Find where the given text appears and provide that cell's center as (X, Y) coordinate. 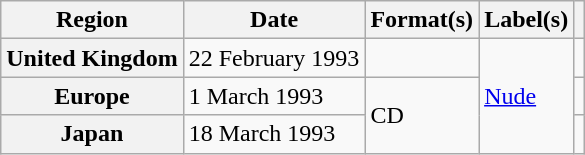
Label(s) (526, 20)
Europe (92, 96)
Japan (92, 134)
CD (422, 115)
Date (274, 20)
1 March 1993 (274, 96)
22 February 1993 (274, 58)
Format(s) (422, 20)
United Kingdom (92, 58)
Region (92, 20)
18 March 1993 (274, 134)
Nude (526, 96)
